Find where the given text appears and provide that cell's center as [x, y] coordinate. 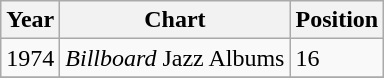
Chart [175, 20]
Position [337, 20]
Billboard Jazz Albums [175, 58]
1974 [30, 58]
16 [337, 58]
Year [30, 20]
